Locate the cell with the specified text and output its (X, Y) center coordinate. 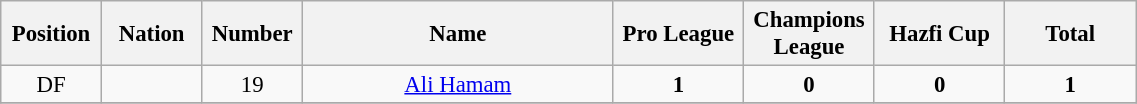
Position (52, 34)
Ali Hamam (458, 85)
Hazfi Cup (940, 34)
DF (52, 85)
Champions League (810, 34)
19 (252, 85)
Number (252, 34)
Total (1070, 34)
Pro League (678, 34)
Nation (152, 34)
Name (458, 34)
